Detect which cell encompasses the target text, then output its (x, y) center coordinate. 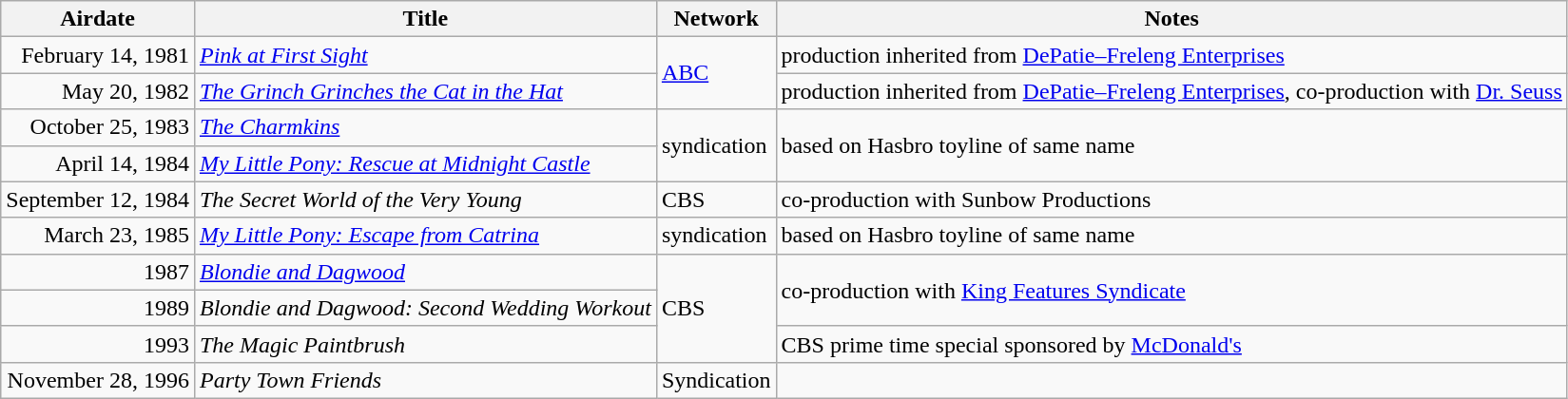
Title (425, 19)
The Magic Paintbrush (425, 344)
February 14, 1981 (98, 55)
Notes (1171, 19)
Pink at First Sight (425, 55)
My Little Pony: Rescue at Midnight Castle (425, 163)
co-production with King Features Syndicate (1171, 290)
1993 (98, 344)
production inherited from DePatie–Freleng Enterprises, co-production with Dr. Seuss (1171, 91)
April 14, 1984 (98, 163)
The Grinch Grinches the Cat in the Hat (425, 91)
CBS prime time special sponsored by McDonald's (1171, 344)
November 28, 1996 (98, 380)
The Charmkins (425, 127)
Syndication (716, 380)
The Secret World of the Very Young (425, 199)
Blondie and Dagwood (425, 272)
My Little Pony: Escape from Catrina (425, 236)
September 12, 1984 (98, 199)
Party Town Friends (425, 380)
Airdate (98, 19)
1987 (98, 272)
May 20, 1982 (98, 91)
Blondie and Dagwood: Second Wedding Workout (425, 308)
ABC (716, 73)
October 25, 1983 (98, 127)
1989 (98, 308)
co-production with Sunbow Productions (1171, 199)
Network (716, 19)
production inherited from DePatie–Freleng Enterprises (1171, 55)
March 23, 1985 (98, 236)
